Pinpoint the cell where the given text exists, returning its (X, Y) midpoint coordinate. 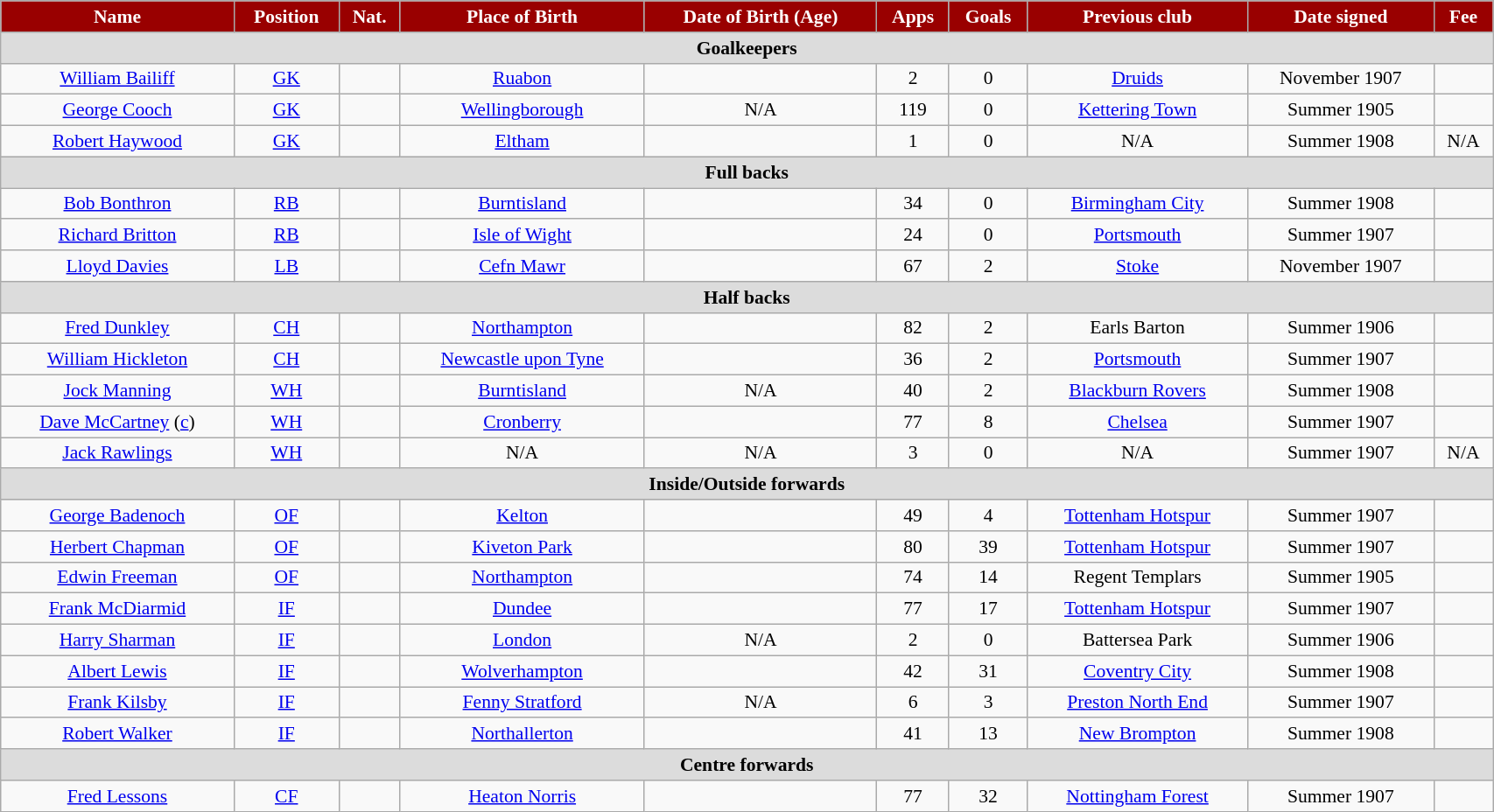
Kettering Town (1138, 110)
Wellingborough (522, 110)
Goalkeepers (747, 48)
8 (987, 422)
Blackburn Rovers (1138, 391)
24 (914, 235)
49 (914, 515)
Harry Sharman (117, 640)
Jock Manning (117, 391)
17 (987, 609)
Date signed (1341, 17)
George Cooch (117, 110)
Dundee (522, 609)
Nottingham Forest (1138, 796)
LB (286, 266)
82 (914, 328)
Place of Birth (522, 17)
Fenny Stratford (522, 703)
Eltham (522, 142)
Apps (914, 17)
Preston North End (1138, 703)
Dave McCartney (c) (117, 422)
80 (914, 547)
13 (987, 734)
36 (914, 360)
New Brompton (1138, 734)
Kelton (522, 515)
Bob Bonthron (117, 204)
74 (914, 577)
34 (914, 204)
Name (117, 17)
Stoke (1138, 266)
Goals (987, 17)
Wolverhampton (522, 671)
4 (987, 515)
14 (987, 577)
Druids (1138, 79)
Earls Barton (1138, 328)
Fred Lessons (117, 796)
Frank McDiarmid (117, 609)
William Hickleton (117, 360)
Previous club (1138, 17)
Robert Walker (117, 734)
Robert Haywood (117, 142)
32 (987, 796)
George Badenoch (117, 515)
Northallerton (522, 734)
Chelsea (1138, 422)
Centre forwards (747, 765)
40 (914, 391)
119 (914, 110)
Edwin Freeman (117, 577)
1 (914, 142)
Position (286, 17)
Battersea Park (1138, 640)
Jack Rawlings (117, 453)
Fee (1463, 17)
Full backs (747, 172)
Date of Birth (Age) (761, 17)
41 (914, 734)
67 (914, 266)
Birmingham City (1138, 204)
Ruabon (522, 79)
Newcastle upon Tyne (522, 360)
31 (987, 671)
Richard Britton (117, 235)
Nat. (369, 17)
6 (914, 703)
Heaton Norris (522, 796)
London (522, 640)
Fred Dunkley (117, 328)
Coventry City (1138, 671)
Cefn Mawr (522, 266)
Kiveton Park (522, 547)
Regent Templars (1138, 577)
Inside/Outside forwards (747, 485)
Cronberry (522, 422)
William Bailiff (117, 79)
Herbert Chapman (117, 547)
42 (914, 671)
Isle of Wight (522, 235)
Albert Lewis (117, 671)
Frank Kilsby (117, 703)
39 (987, 547)
CF (286, 796)
Half backs (747, 297)
Lloyd Davies (117, 266)
